Return (x, y) of the center of cell containing provided text 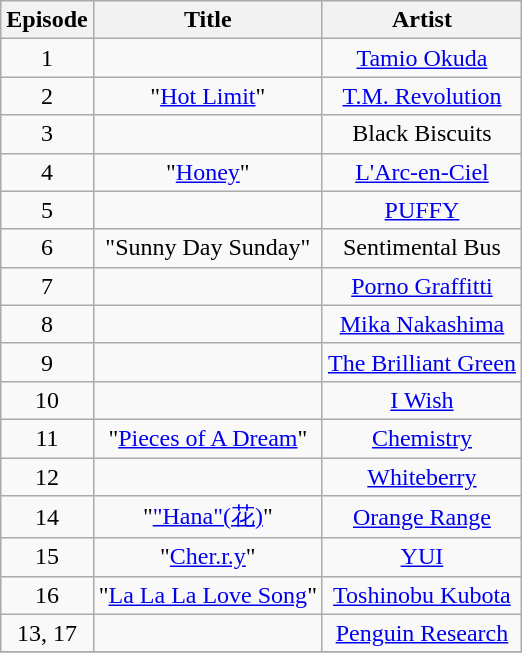
Whiteberry (422, 477)
2 (47, 96)
8 (47, 324)
15 (47, 557)
7 (47, 286)
Mika Nakashima (422, 324)
L'Arc-en-Ciel (422, 172)
"La La La Love Song" (208, 595)
T.M. Revolution (422, 96)
1 (47, 58)
Sentimental Bus (422, 248)
5 (47, 210)
"Sunny Day Sunday" (208, 248)
"Honey" (208, 172)
16 (47, 595)
YUI (422, 557)
Title (208, 20)
6 (47, 248)
The Brilliant Green (422, 362)
9 (47, 362)
Black Biscuits (422, 134)
Episode (47, 20)
3 (47, 134)
Orange Range (422, 518)
PUFFY (422, 210)
Porno Graffitti (422, 286)
"Pieces of A Dream" (208, 438)
10 (47, 400)
Toshinobu Kubota (422, 595)
Penguin Research (422, 633)
12 (47, 477)
Chemistry (422, 438)
"Cher.r.y" (208, 557)
14 (47, 518)
Artist (422, 20)
"Hot Limit" (208, 96)
13, 17 (47, 633)
Tamio Okuda (422, 58)
11 (47, 438)
""Hana"(花)" (208, 518)
4 (47, 172)
I Wish (422, 400)
